Return the [x, y] coordinate for the center point of the cell that contains the specified text.  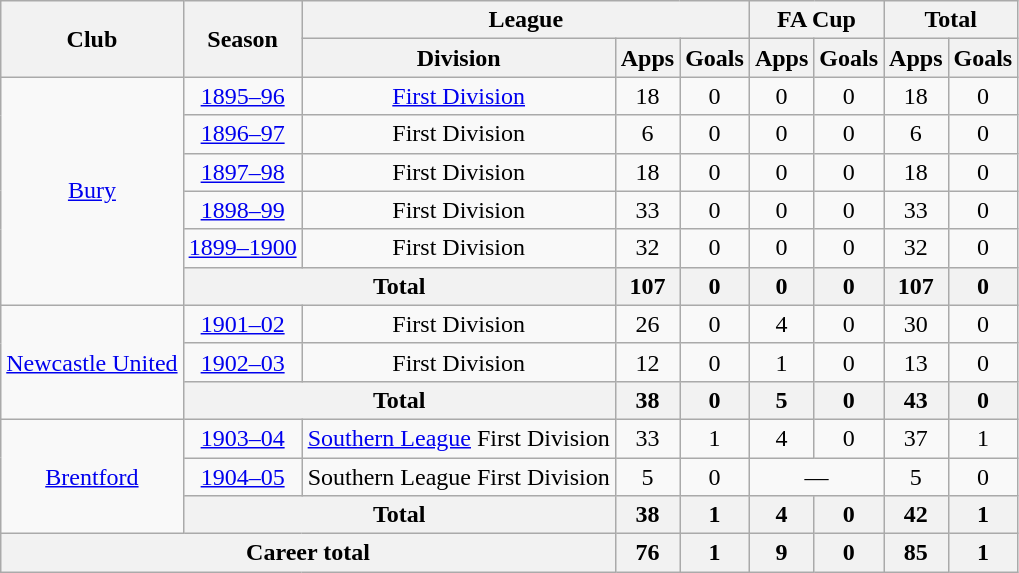
Career total [308, 553]
— [816, 477]
1903–04 [242, 438]
Bury [92, 191]
37 [916, 438]
1897–98 [242, 172]
1904–05 [242, 477]
13 [916, 362]
Newcastle United [92, 362]
1898–99 [242, 210]
1899–1900 [242, 248]
9 [781, 553]
26 [647, 324]
43 [916, 400]
1901–02 [242, 324]
1902–03 [242, 362]
42 [916, 515]
12 [647, 362]
85 [916, 553]
Brentford [92, 476]
30 [916, 324]
Season [242, 39]
76 [647, 553]
1895–96 [242, 96]
League [526, 20]
Club [92, 39]
Division [458, 58]
1896–97 [242, 134]
FA Cup [816, 20]
